From the cell containing the given text, extract its center point as (X, Y) coordinate. 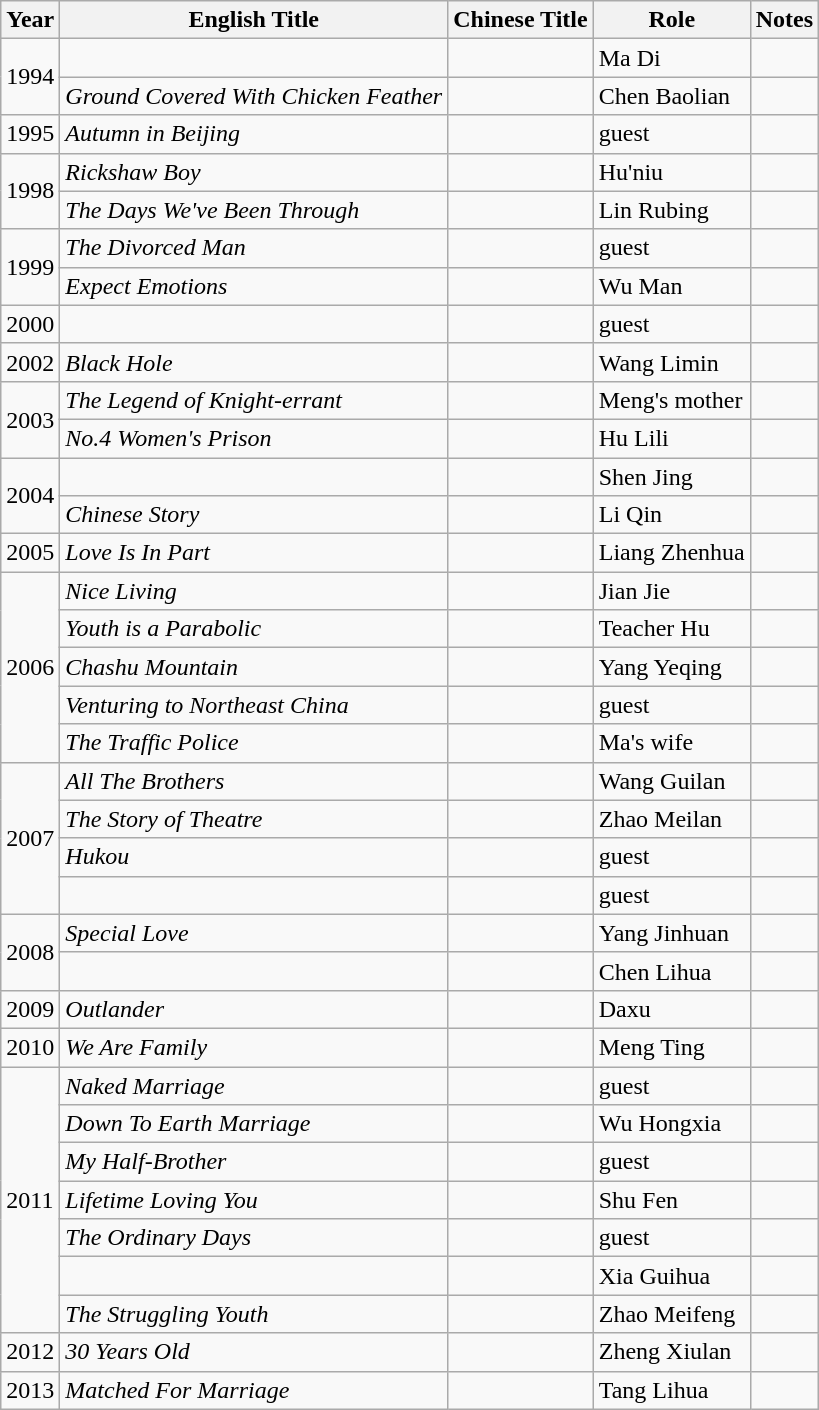
Chen Lihua (672, 971)
Li Qin (672, 515)
2002 (30, 362)
Ground Covered With Chicken Feather (254, 96)
Zheng Xiulan (672, 1352)
Wu Hongxia (672, 1124)
The Ordinary Days (254, 1238)
My Half-Brother (254, 1162)
Meng Ting (672, 1047)
2012 (30, 1352)
We Are Family (254, 1047)
The Story of Theatre (254, 819)
Notes (784, 20)
2010 (30, 1047)
2009 (30, 1009)
2007 (30, 838)
2008 (30, 952)
Nice Living (254, 591)
Hu Lili (672, 438)
Zhao Meilan (672, 819)
Ma's wife (672, 743)
Chashu Mountain (254, 667)
The Traffic Police (254, 743)
2006 (30, 667)
2011 (30, 1199)
Jian Jie (672, 591)
Chinese Story (254, 515)
Liang Zhenhua (672, 553)
Ma Di (672, 58)
Lifetime Loving You (254, 1200)
2013 (30, 1390)
2003 (30, 419)
Teacher Hu (672, 629)
Year (30, 20)
Rickshaw Boy (254, 172)
Wang Guilan (672, 781)
1998 (30, 191)
Love Is In Part (254, 553)
Wang Limin (672, 362)
Naked Marriage (254, 1085)
Lin Rubing (672, 210)
2005 (30, 553)
Matched For Marriage (254, 1390)
Shu Fen (672, 1200)
Special Love (254, 933)
The Divorced Man (254, 248)
No.4 Women's Prison (254, 438)
30 Years Old (254, 1352)
Black Hole (254, 362)
English Title (254, 20)
The Struggling Youth (254, 1314)
Yang Jinhuan (672, 933)
2000 (30, 324)
Meng's mother (672, 400)
Autumn in Beijing (254, 134)
All The Brothers (254, 781)
2004 (30, 496)
Tang Lihua (672, 1390)
Zhao Meifeng (672, 1314)
Yang Yeqing (672, 667)
1999 (30, 267)
Chinese Title (521, 20)
Outlander (254, 1009)
Xia Guihua (672, 1276)
Down To Earth Marriage (254, 1124)
1995 (30, 134)
Hukou (254, 857)
Youth is a Parabolic (254, 629)
Role (672, 20)
The Legend of Knight-errant (254, 400)
Hu'niu (672, 172)
Venturing to Northeast China (254, 705)
Expect Emotions (254, 286)
Chen Baolian (672, 96)
Wu Man (672, 286)
The Days We've Been Through (254, 210)
Shen Jing (672, 477)
Daxu (672, 1009)
1994 (30, 77)
